Return [x, y] of the center of cell containing provided text 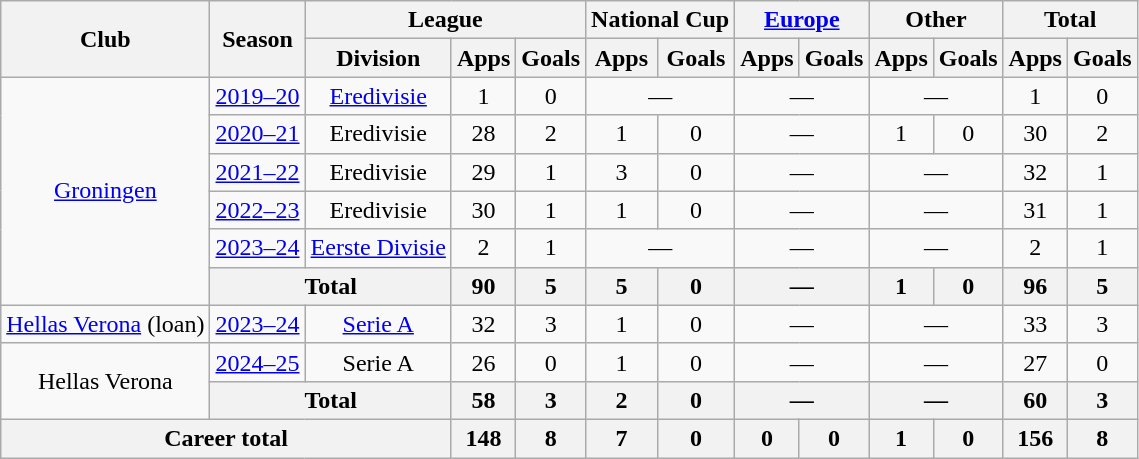
Europe [802, 20]
148 [483, 438]
Division [378, 58]
28 [483, 134]
31 [1035, 210]
58 [483, 400]
2019–20 [258, 96]
96 [1035, 286]
Career total [226, 438]
60 [1035, 400]
7 [622, 438]
Groningen [106, 191]
Hellas Verona (loan) [106, 324]
156 [1035, 438]
National Cup [660, 20]
Hellas Verona [106, 381]
2020–21 [258, 134]
Eerste Divisie [378, 248]
26 [483, 362]
2022–23 [258, 210]
29 [483, 172]
2024–25 [258, 362]
League [446, 20]
90 [483, 286]
Other [936, 20]
27 [1035, 362]
Season [258, 39]
2021–22 [258, 172]
Club [106, 39]
33 [1035, 324]
